Provide the [x, y] coordinate of the cell's center where the given text is located.  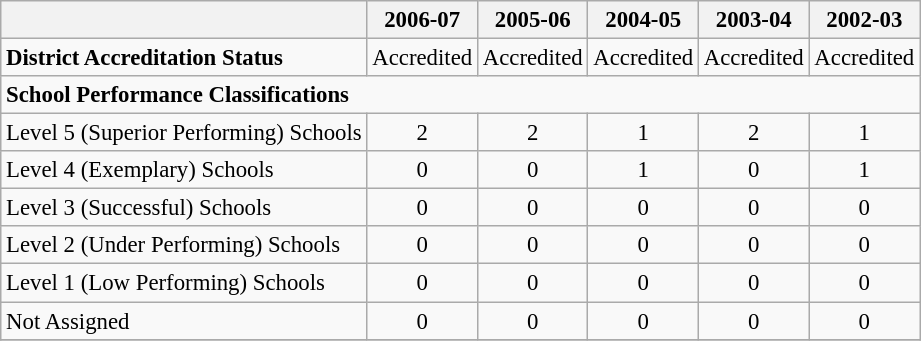
Level 5 (Superior Performing) Schools [184, 133]
Level 3 (Successful) Schools [184, 208]
District Accreditation Status [184, 58]
School Performance Classifications [460, 95]
Level 2 (Under Performing) Schools [184, 245]
2003-04 [754, 20]
2002-03 [864, 20]
Level 4 (Exemplary) Schools [184, 170]
Level 1 (Low Performing) Schools [184, 283]
2004-05 [644, 20]
Not Assigned [184, 321]
2005-06 [532, 20]
2006-07 [422, 20]
